Return [X, Y] of the center of cell containing provided text 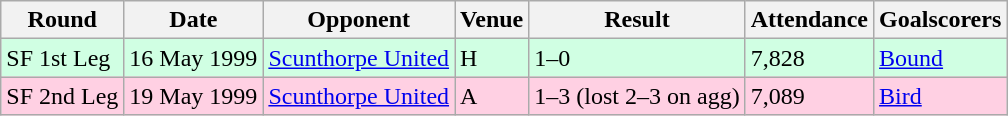
7,828 [809, 58]
Bound [940, 58]
Date [194, 20]
1–3 (lost 2–3 on agg) [637, 96]
SF 2nd Leg [62, 96]
Result [637, 20]
19 May 1999 [194, 96]
Round [62, 20]
1–0 [637, 58]
H [492, 58]
Venue [492, 20]
Opponent [359, 20]
16 May 1999 [194, 58]
7,089 [809, 96]
Attendance [809, 20]
A [492, 96]
SF 1st Leg [62, 58]
Goalscorers [940, 20]
Bird [940, 96]
